Provide the [x, y] coordinate of the cell's center where the given text is located.  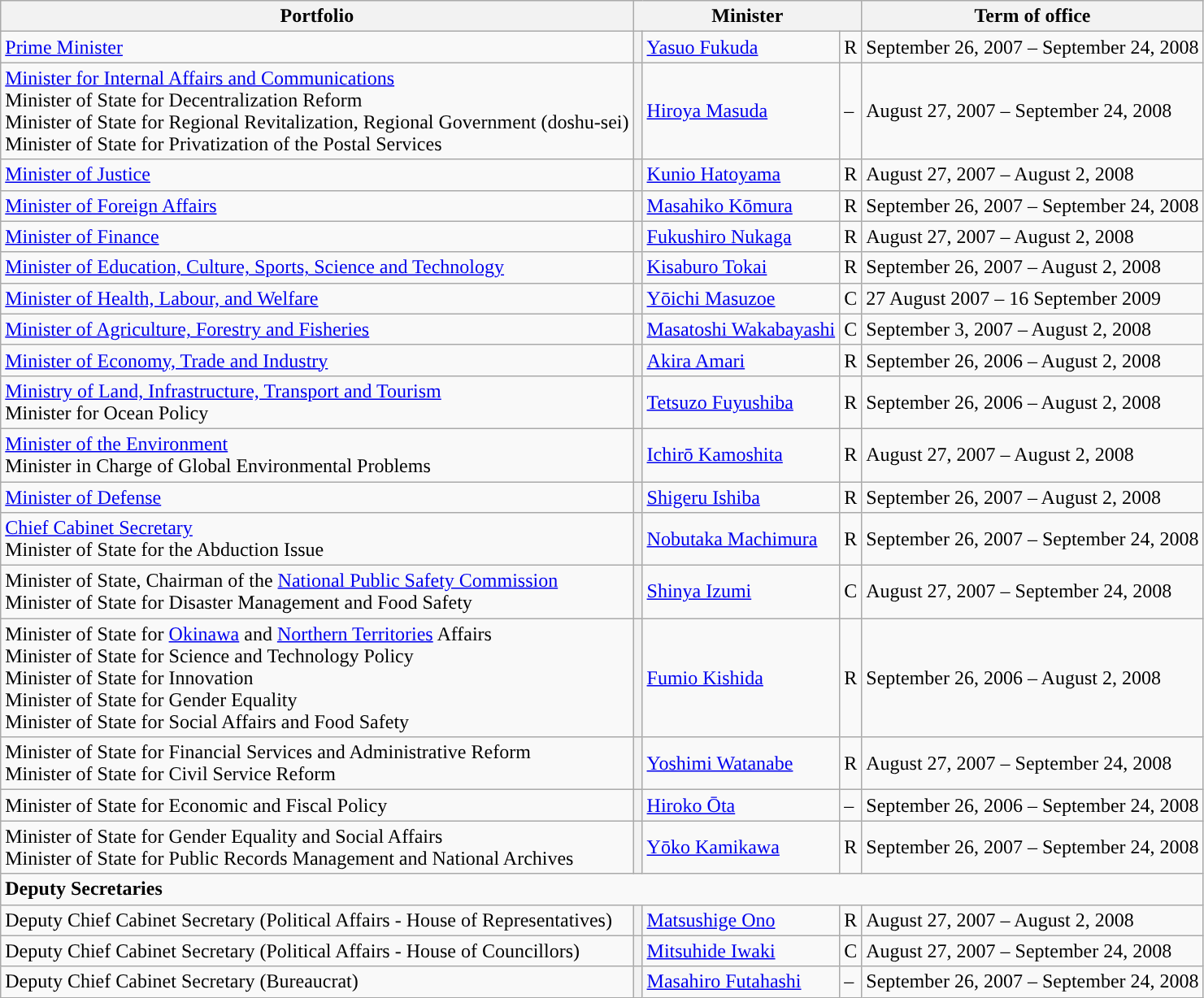
September 26, 2006 – September 24, 2008 [1032, 805]
Minister of Health, Labour, and Welfare [317, 298]
Minister of State for Gender Equality and Social Affairs Minister of State for Public Records Management and National Archives [317, 847]
Yasuo Fukuda [741, 47]
Masahiko Kōmura [741, 206]
Minister of Education, Culture, Sports, Science and Technology [317, 267]
Masahiro Futahashi [741, 982]
Kisaburo Tokai [741, 267]
September 3, 2007 – August 2, 2008 [1032, 329]
Tetsuzo Fuyushiba [741, 401]
Minister of State, Chairman of the National Public Safety Commission Minister of State for Disaster Management and Food Safety [317, 592]
Shinya Izumi [741, 592]
Minister of State for Financial Services and Administrative Reform Minister of State for Civil Service Reform [317, 764]
Yōko Kamikawa [741, 847]
Masatoshi Wakabayashi [741, 329]
Shigeru Ishiba [741, 497]
Kunio Hatoyama [741, 175]
Chief Cabinet Secretary Minister of State for the Abduction Issue [317, 540]
Hiroko Ōta [741, 805]
Minister of Justice [317, 175]
Akira Amari [741, 360]
Minister of Economy, Trade and Industry [317, 360]
Minister of Agriculture, Forestry and Fisheries [317, 329]
Prime Minister [317, 47]
Minister of Foreign Affairs [317, 206]
Matsushige Ono [741, 920]
Deputy Secretaries [602, 889]
Deputy Chief Cabinet Secretary (Bureaucrat) [317, 982]
Minister of Defense [317, 497]
27 August 2007 – 16 September 2009 [1032, 298]
Deputy Chief Cabinet Secretary (Political Affairs - House of Councillors) [317, 951]
Minister of the Environment Minister in Charge of Global Environmental Problems [317, 455]
Yoshimi Watanabe [741, 764]
Minister [748, 16]
Minister of State for Economic and Fiscal Policy [317, 805]
Ichirō Kamoshita [741, 455]
Nobutaka Machimura [741, 540]
Portfolio [317, 16]
Fukushiro Nukaga [741, 236]
Yōichi Masuzoe [741, 298]
Mitsuhide Iwaki [741, 951]
Fumio Kishida [741, 678]
Deputy Chief Cabinet Secretary (Political Affairs - House of Representatives) [317, 920]
Hiroya Masuda [741, 111]
Minister of Finance [317, 236]
Term of office [1032, 16]
Ministry of Land, Infrastructure, Transport and Tourism Minister for Ocean Policy [317, 401]
